Capture the cell that displays the provided text and extract its [X, Y] central coordinate. 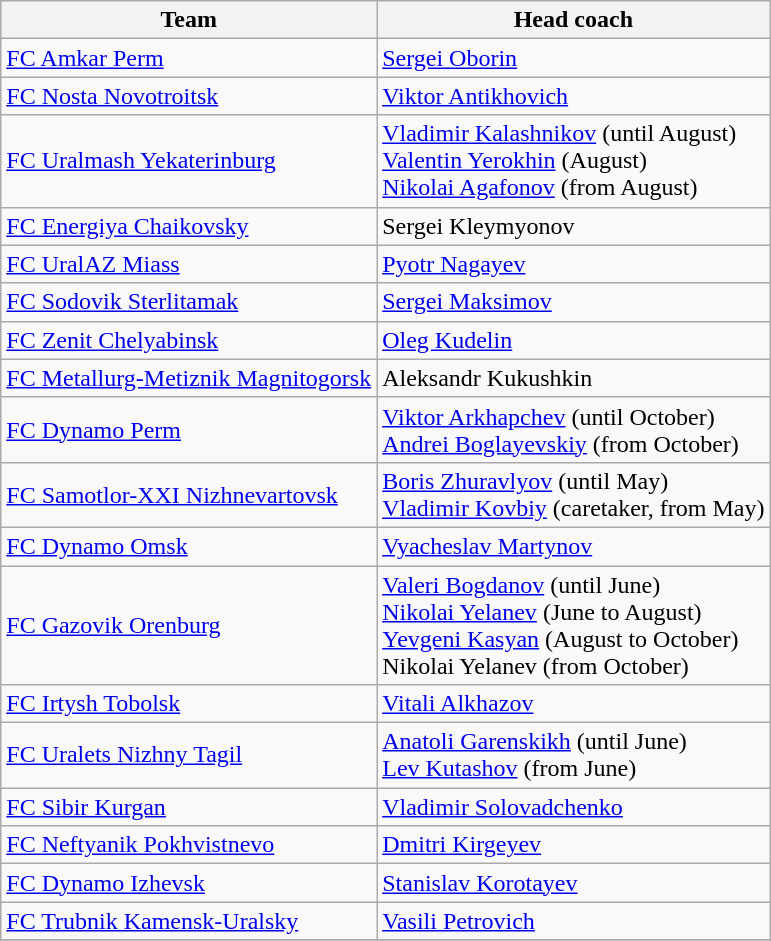
FC Sibir Kurgan [189, 807]
Stanislav Korotayev [574, 883]
Viktor Antikhovich [574, 96]
Pyotr Nagayev [574, 264]
FC Gazovik Orenburg [189, 626]
FC Energiya Chaikovsky [189, 226]
Aleksandr Kukushkin [574, 378]
Sergei Maksimov [574, 302]
FC Trubnik Kamensk-Uralsky [189, 921]
Vyacheslav Martynov [574, 546]
Valeri Bogdanov (until June)Nikolai Yelanev (June to August)Yevgeni Kasyan (August to October)Nikolai Yelanev (from October) [574, 626]
Head coach [574, 20]
Anatoli Garenskikh (until June)Lev Kutashov (from June) [574, 756]
FC Uralmash Yekaterinburg [189, 161]
FC Amkar Perm [189, 58]
Team [189, 20]
FC Dynamo Izhevsk [189, 883]
Boris Zhuravlyov (until May)Vladimir Kovbiy (caretaker, from May) [574, 494]
Vitali Alkhazov [574, 704]
FC Zenit Chelyabinsk [189, 340]
FC Dynamo Omsk [189, 546]
Sergei Kleymyonov [574, 226]
Vasili Petrovich [574, 921]
FC Neftyanik Pokhvistnevo [189, 845]
Dmitri Kirgeyev [574, 845]
FC Irtysh Tobolsk [189, 704]
FC Dynamo Perm [189, 430]
FC UralAZ Miass [189, 264]
Sergei Oborin [574, 58]
FC Samotlor-XXI Nizhnevartovsk [189, 494]
Oleg Kudelin [574, 340]
FC Sodovik Sterlitamak [189, 302]
Vladimir Kalashnikov (until August)Valentin Yerokhin (August)Nikolai Agafonov (from August) [574, 161]
Vladimir Solovadchenko [574, 807]
Viktor Arkhapchev (until October)Andrei Boglayevskiy (from October) [574, 430]
FC Nosta Novotroitsk [189, 96]
FC Metallurg-Metiznik Magnitogorsk [189, 378]
FC Uralets Nizhny Tagil [189, 756]
